Locate the cell with the specified text and output its (X, Y) center coordinate. 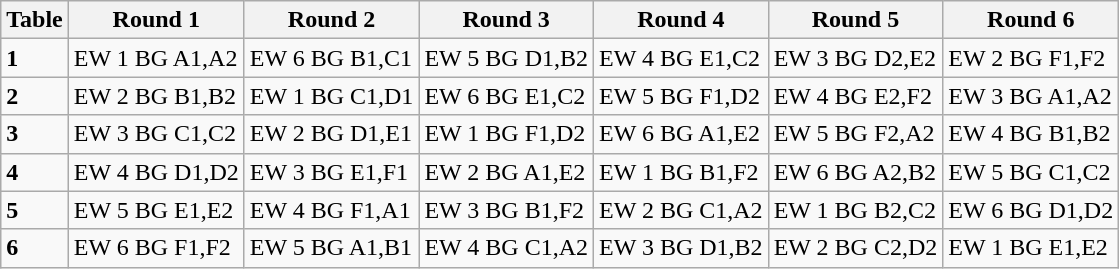
Round 6 (1031, 20)
EW 1 BG B1,F2 (682, 172)
EW 3 BG A1,A2 (1031, 96)
EW 2 BG B1,B2 (156, 96)
Round 4 (682, 20)
EW 6 BG E1,C2 (506, 96)
EW 3 BG D2,E2 (856, 58)
Round 1 (156, 20)
EW 6 BG B1,C1 (332, 58)
EW 2 BG A1,E2 (506, 172)
EW 1 BG C1,D1 (332, 96)
EW 2 BG C2,D2 (856, 248)
3 (35, 134)
EW 4 BG E1,C2 (682, 58)
EW 2 BG C1,A2 (682, 210)
EW 1 BG F1,D2 (506, 134)
2 (35, 96)
EW 4 BG C1,A2 (506, 248)
4 (35, 172)
EW 1 BG E1,E2 (1031, 248)
EW 6 BG D1,D2 (1031, 210)
EW 1 BG B2,C2 (856, 210)
EW 3 BG B1,F2 (506, 210)
Round 2 (332, 20)
EW 4 BG F1,A1 (332, 210)
6 (35, 248)
EW 4 BG B1,B2 (1031, 134)
EW 6 BG F1,F2 (156, 248)
EW 6 BG A1,E2 (682, 134)
EW 5 BG A1,B1 (332, 248)
EW 5 BG E1,E2 (156, 210)
1 (35, 58)
EW 3 BG D1,B2 (682, 248)
5 (35, 210)
Round 5 (856, 20)
EW 3 BG E1,F1 (332, 172)
EW 2 BG D1,E1 (332, 134)
EW 4 BG D1,D2 (156, 172)
EW 1 BG A1,A2 (156, 58)
Table (35, 20)
EW 5 BG F2,A2 (856, 134)
EW 6 BG A2,B2 (856, 172)
Round 3 (506, 20)
EW 5 BG F1,D2 (682, 96)
EW 4 BG E2,F2 (856, 96)
EW 3 BG C1,C2 (156, 134)
EW 5 BG C1,C2 (1031, 172)
EW 2 BG F1,F2 (1031, 58)
EW 5 BG D1,B2 (506, 58)
